Return the [X, Y] coordinate for the center point of the cell that contains the specified text.  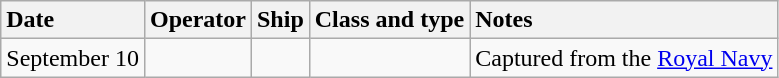
Ship [280, 20]
September 10 [73, 58]
Date [73, 20]
Notes [624, 20]
Captured from the Royal Navy [624, 58]
Operator [198, 20]
Class and type [389, 20]
